Provide the (X, Y) coordinate of the cell's center where the given text is located.  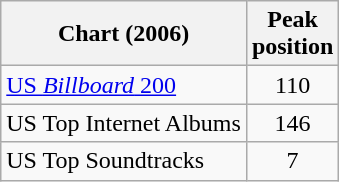
Peakposition (292, 34)
US Billboard 200 (124, 85)
110 (292, 85)
146 (292, 123)
US Top Internet Albums (124, 123)
7 (292, 161)
Chart (2006) (124, 34)
US Top Soundtracks (124, 161)
